Scan for the cell matching the given text and deliver its [x, y] coordinate at center. 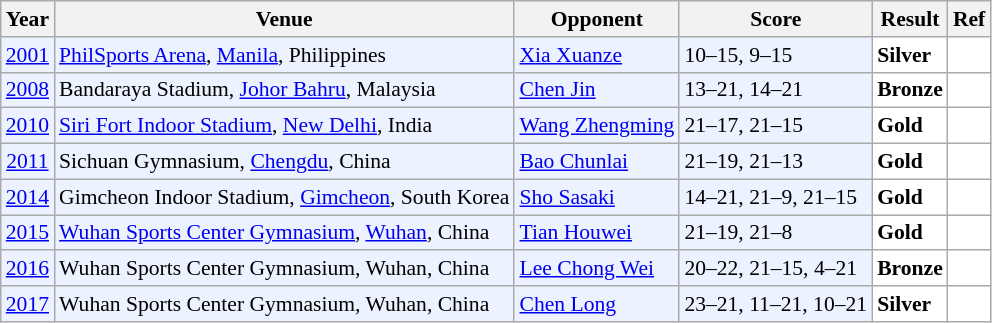
20–22, 21–15, 4–21 [776, 269]
Ref [969, 19]
Xia Xuanze [596, 55]
21–19, 21–8 [776, 233]
Wang Zhengming [596, 126]
23–21, 11–21, 10–21 [776, 304]
Tian Houwei [596, 233]
2014 [28, 197]
Bandaraya Stadium, Johor Bahru, Malaysia [284, 90]
14–21, 21–9, 21–15 [776, 197]
10–15, 9–15 [776, 55]
PhilSports Arena, Manila, Philippines [284, 55]
Sho Sasaki [596, 197]
2001 [28, 55]
21–19, 21–13 [776, 162]
Sichuan Gymnasium, Chengdu, China [284, 162]
Siri Fort Indoor Stadium, New Delhi, India [284, 126]
21–17, 21–15 [776, 126]
2011 [28, 162]
Chen Jin [596, 90]
Result [910, 19]
Lee Chong Wei [596, 269]
Year [28, 19]
Gimcheon Indoor Stadium, Gimcheon, South Korea [284, 197]
Chen Long [596, 304]
2016 [28, 269]
Score [776, 19]
2010 [28, 126]
13–21, 14–21 [776, 90]
Opponent [596, 19]
2017 [28, 304]
Venue [284, 19]
2015 [28, 233]
2008 [28, 90]
Bao Chunlai [596, 162]
